Extract the (X, Y) coordinate from the center of the cell holding the provided text.  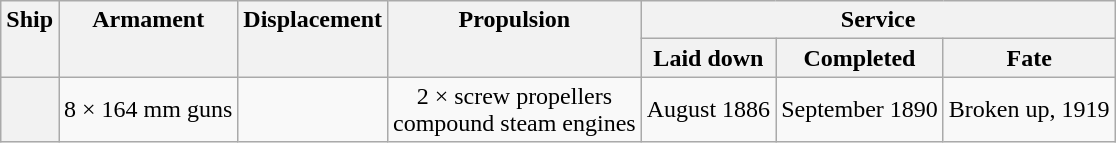
August 1886 (708, 110)
Propulsion (515, 39)
Displacement (313, 39)
8 × 164 mm guns (148, 110)
Laid down (708, 58)
2 × screw propellerscompound steam engines (515, 110)
Broken up, 1919 (1029, 110)
Fate (1029, 58)
Ship (30, 39)
September 1890 (860, 110)
Service (878, 20)
Armament (148, 39)
Completed (860, 58)
